Locate the cell with the specified text and output its [X, Y] center coordinate. 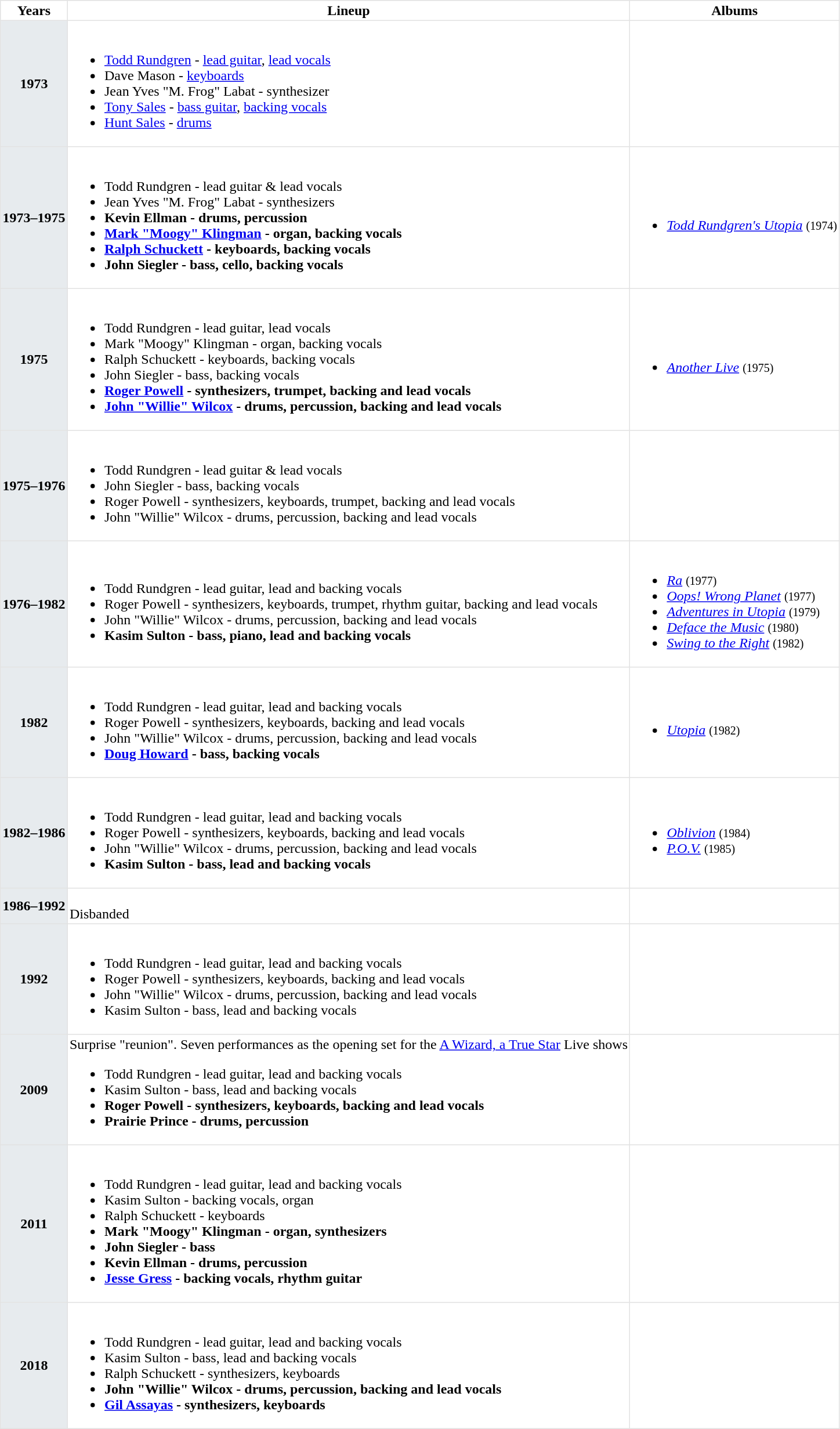
2011 [34, 1224]
Disbanded [348, 906]
Another Live (1975) [734, 359]
Years [34, 10]
Utopia (1982) [734, 722]
1975 [34, 359]
Lineup [348, 10]
1982–1986 [34, 833]
1992 [34, 979]
2018 [34, 1366]
1975–1976 [34, 486]
1973–1975 [34, 218]
2009 [34, 1090]
1973 [34, 84]
Todd Rundgren's Utopia (1974) [734, 218]
1986–1992 [34, 906]
Ra (1977)Oops! Wrong Planet (1977)Adventures in Utopia (1979)Deface the Music (1980)Swing to the Right (1982) [734, 604]
Oblivion (1984)P.O.V. (1985) [734, 833]
Albums [734, 10]
1976–1982 [34, 604]
1982 [34, 722]
